Capture the cell that displays the provided text and extract its (x, y) central coordinate. 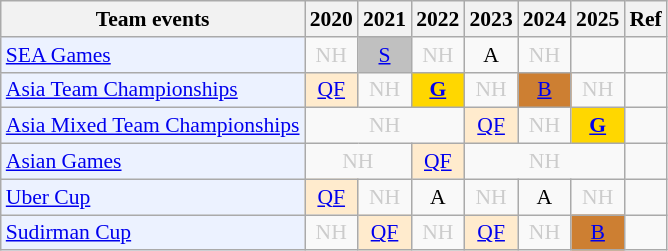
Sudirman Cup (153, 233)
Team events (153, 19)
2024 (544, 19)
2025 (598, 19)
2022 (438, 19)
Asian Games (153, 162)
2023 (490, 19)
Asia Mixed Team Championships (153, 126)
SEA Games (153, 55)
2020 (332, 19)
S (384, 55)
Uber Cup (153, 197)
Ref (645, 19)
Asia Team Championships (153, 90)
2021 (384, 19)
